Output the (x, y) coordinate of the center of the cell containing the given text.  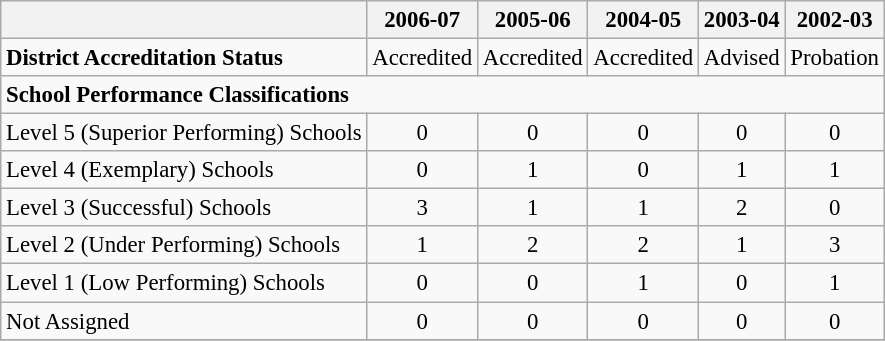
School Performance Classifications (442, 95)
Level 4 (Exemplary) Schools (184, 170)
Level 1 (Low Performing) Schools (184, 283)
2006-07 (422, 20)
District Accreditation Status (184, 58)
2005-06 (532, 20)
2003-04 (742, 20)
Level 2 (Under Performing) Schools (184, 245)
Probation (834, 58)
2002-03 (834, 20)
Advised (742, 58)
Not Assigned (184, 321)
Level 3 (Successful) Schools (184, 208)
Level 5 (Superior Performing) Schools (184, 133)
2004-05 (644, 20)
